Determine the [X, Y] coordinate at the center of the cell enclosing the given text.  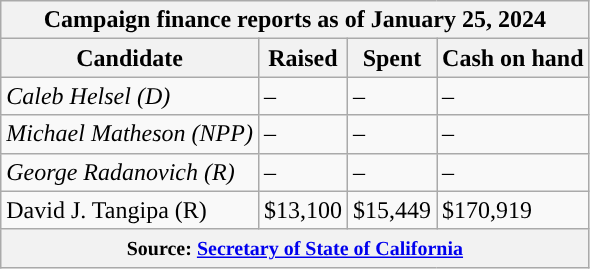
Candidate [130, 58]
$13,100 [302, 210]
Raised [302, 58]
$15,449 [392, 210]
Source: Secretary of State of California [295, 248]
Spent [392, 58]
George Radanovich (R) [130, 172]
$170,919 [513, 210]
David J. Tangipa (R) [130, 210]
Caleb Helsel (D) [130, 96]
Michael Matheson (NPP) [130, 134]
Campaign finance reports as of January 25, 2024 [295, 20]
Cash on hand [513, 58]
